Find where the given text appears and provide that cell's center as [x, y] coordinate. 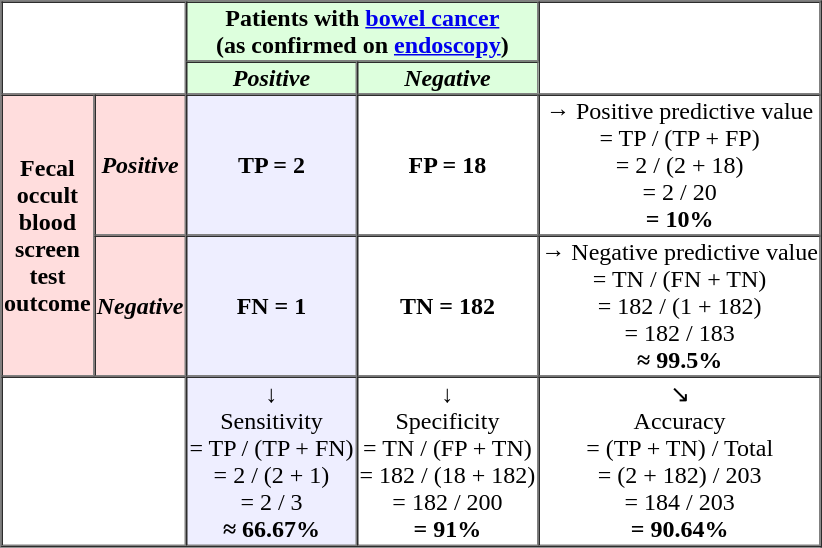
Patients with bowel cancer(as confirmed on endoscopy) [362, 32]
→ Negative predictive value= TN / (FN + TN)= 182 / (1 + 182)= 182 / 183≈ 99.5% [680, 306]
FP = 18 [448, 164]
→ Positive predictive value= TP / (TP + FP)= 2 / (2 + 18)= 2 / 20= 10% [680, 164]
↓Specificity= TN / (FP + TN)= 182 / (18 + 182)= 182 / 200= 91% [448, 461]
Fecaloccultbloodscreentestoutcome [48, 235]
↘Accuracy= (TP + TN) / Total= (2 + 182) / 203= 184 / 203= 90.64% [680, 461]
TP = 2 [271, 164]
FN = 1 [271, 306]
↓Sensitivity= TP / (TP + FN)= 2 / (2 + 1)= 2 / 3≈ 66.67% [271, 461]
TN = 182 [448, 306]
